Find where the given text appears and provide that cell's center as [x, y] coordinate. 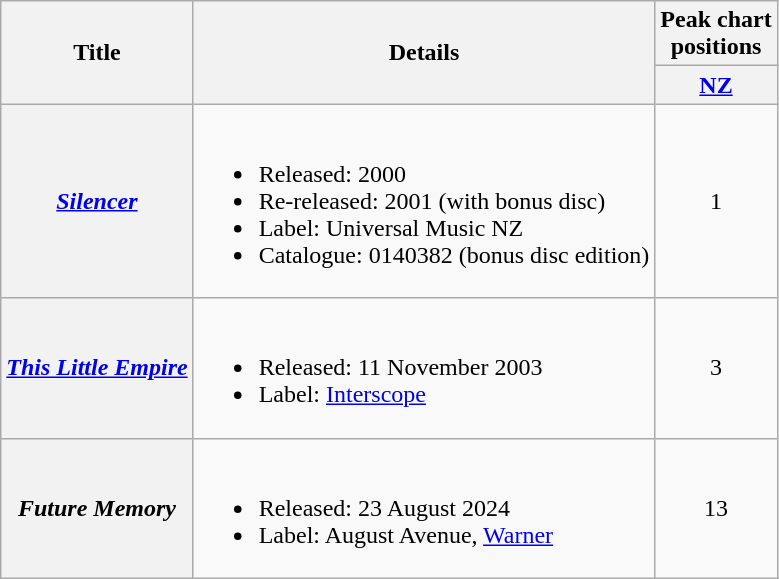
NZ [716, 85]
13 [716, 508]
Future Memory [97, 508]
Silencer [97, 201]
3 [716, 368]
1 [716, 201]
Peak chartpositions [716, 34]
Released: 11 November 2003Label: Interscope [424, 368]
This Little Empire [97, 368]
Title [97, 52]
Details [424, 52]
Released: 2000Re-released: 2001 (with bonus disc)Label: Universal Music NZCatalogue: 0140382 (bonus disc edition) [424, 201]
Released: 23 August 2024Label: August Avenue, Warner [424, 508]
